Output the [x, y] coordinate of the center of the cell containing the given text.  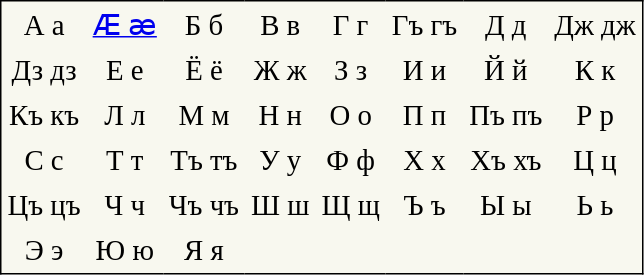
Ж ж [280, 70]
Г г [350, 24]
Цъ цъ [44, 206]
Ц ц [595, 160]
Ч ч [125, 206]
Т т [125, 160]
Ы ы [506, 206]
Ё ё [204, 70]
Къ къ [44, 116]
Ш ш [280, 206]
П п [424, 116]
И и [424, 70]
Хъ хъ [506, 160]
З з [350, 70]
В в [280, 24]
Тъ тъ [204, 160]
Р р [595, 116]
Ю ю [125, 251]
Ӕ ӕ [125, 24]
Я я [204, 251]
Х х [424, 160]
Н н [280, 116]
Е е [125, 70]
Щ щ [350, 206]
Гъ гъ [424, 24]
О о [350, 116]
Й й [506, 70]
Б б [204, 24]
Ь ь [595, 206]
Л л [125, 116]
Э э [44, 251]
М м [204, 116]
У у [280, 160]
Дж дж [595, 24]
Ъ ъ [424, 206]
Ф ф [350, 160]
К к [595, 70]
С с [44, 160]
Чъ чъ [204, 206]
Д д [506, 24]
Пъ пъ [506, 116]
А а [44, 24]
Дз дз [44, 70]
